Search for the cell housing the specified text and yield its (x, y) center coordinate. 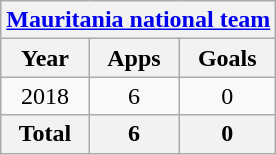
Goals (228, 58)
2018 (45, 96)
Mauritania national team (138, 20)
Apps (134, 58)
Year (45, 58)
Total (45, 134)
